Extract the [x, y] coordinate from the center of the cell holding the provided text.  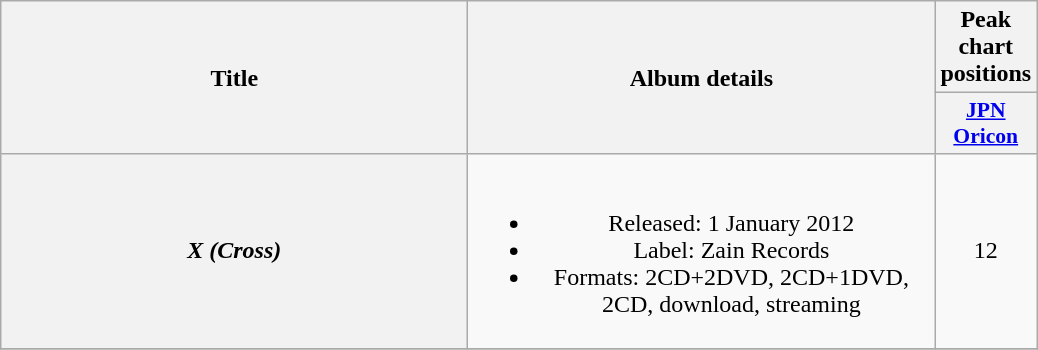
X (Cross) [234, 251]
Released: 1 January 2012Label: Zain RecordsFormats: 2CD+2DVD, 2CD+1DVD, 2CD, download, streaming [702, 251]
JPNOricon [986, 124]
Title [234, 78]
12 [986, 251]
Peakchartpositions [986, 47]
Album details [702, 78]
